Extract the (x, y) coordinate from the center of the cell holding the provided text.  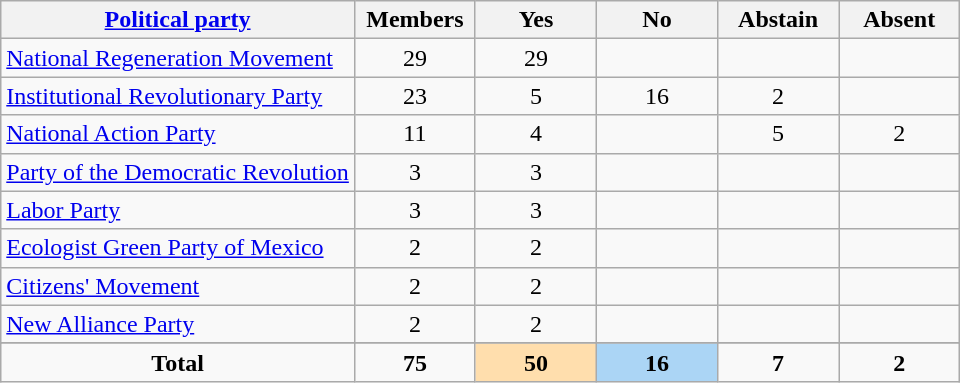
23 (414, 96)
Abstain (778, 20)
No (658, 20)
50 (536, 362)
Party of the Democratic Revolution (178, 172)
Ecologist Green Party of Mexico (178, 248)
Absent (900, 20)
7 (778, 362)
New Alliance Party (178, 324)
Citizens' Movement (178, 286)
75 (414, 362)
National Regeneration Movement (178, 58)
Institutional Revolutionary Party (178, 96)
Yes (536, 20)
National Action Party (178, 134)
Members (414, 20)
Labor Party (178, 210)
Total (178, 362)
Political party (178, 20)
11 (414, 134)
4 (536, 134)
